Capture the cell that displays the provided text and extract its (x, y) central coordinate. 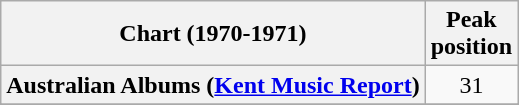
31 (471, 85)
Chart (1970-1971) (213, 34)
Australian Albums (Kent Music Report) (213, 85)
Peakposition (471, 34)
